Identify which cell holds the provided text, then report its (X, Y) central coordinate. 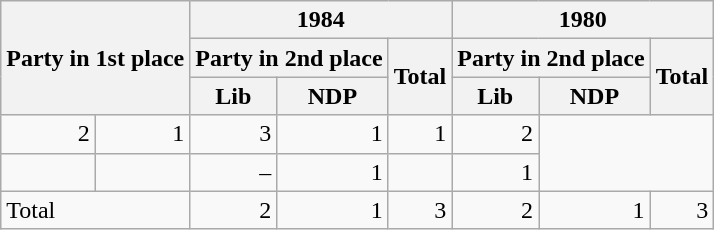
1984 (321, 20)
1980 (583, 20)
Party in 1st place (96, 58)
– (234, 172)
